For the text-containing cell, return its midpoint in (x, y) coordinate format. 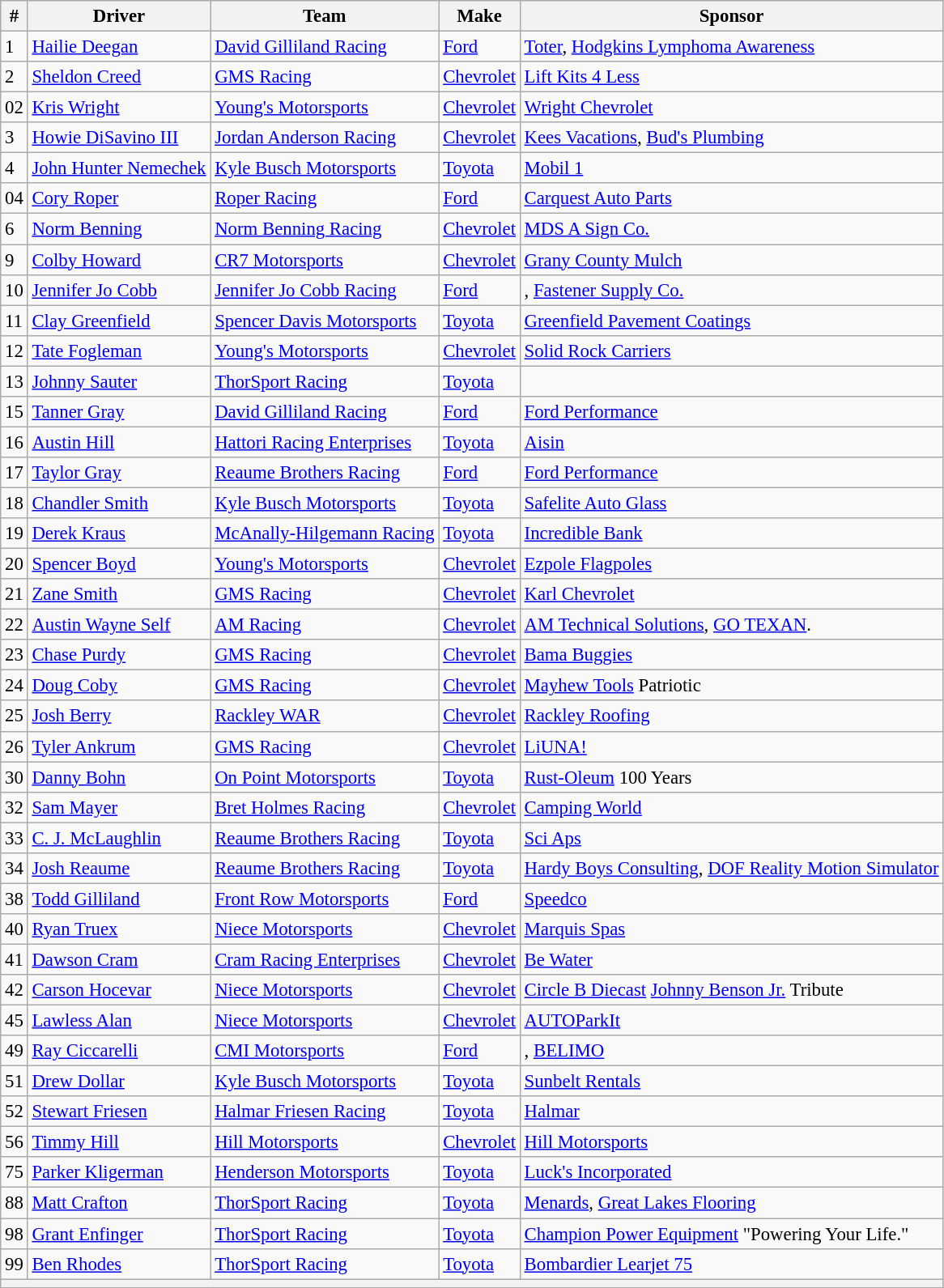
Jennifer Jo Cobb Racing (325, 290)
45 (15, 1021)
Front Row Motorsports (325, 899)
Toter, Hodgkins Lymphoma Awareness (732, 47)
Sci Aps (732, 838)
Ezpole Flagpoles (732, 564)
Clay Greenfield (119, 321)
C. J. McLaughlin (119, 838)
MDS A Sign Co. (732, 229)
Spencer Davis Motorsports (325, 321)
Team (325, 16)
CMI Motorsports (325, 1051)
Cory Roper (119, 198)
12 (15, 351)
Chandler Smith (119, 503)
Jennifer Jo Cobb (119, 290)
Johnny Sauter (119, 381)
Make (479, 16)
20 (15, 564)
Bombardier Learjet 75 (732, 1264)
Ben Rhodes (119, 1264)
, BELIMO (732, 1051)
Marquis Spas (732, 929)
Howie DiSavino III (119, 138)
16 (15, 442)
Mobil 1 (732, 168)
Tyler Ankrum (119, 746)
Spencer Boyd (119, 564)
19 (15, 533)
AUTOParkIt (732, 1021)
2 (15, 77)
Taylor Gray (119, 473)
38 (15, 899)
Rackley WAR (325, 716)
Lawless Alan (119, 1021)
Stewart Friesen (119, 1112)
99 (15, 1264)
Kees Vacations, Bud's Plumbing (732, 138)
Ray Ciccarelli (119, 1051)
Jordan Anderson Racing (325, 138)
Ryan Truex (119, 929)
# (15, 16)
Grany County Mulch (732, 260)
75 (15, 1173)
Circle B Diecast Johnny Benson Jr. Tribute (732, 990)
, Fastener Supply Co. (732, 290)
98 (15, 1234)
42 (15, 990)
Incredible Bank (732, 533)
Colby Howard (119, 260)
Sheldon Creed (119, 77)
Matt Crafton (119, 1203)
Danny Bohn (119, 777)
1 (15, 47)
40 (15, 929)
Lift Kits 4 Less (732, 77)
Chase Purdy (119, 655)
Josh Reaume (119, 869)
Hardy Boys Consulting, DOF Reality Motion Simulator (732, 869)
Greenfield Pavement Coatings (732, 321)
Tanner Gray (119, 412)
Camping World (732, 807)
Bama Buggies (732, 655)
Carquest Auto Parts (732, 198)
32 (15, 807)
Halmar (732, 1112)
Cram Racing Enterprises (325, 959)
Mayhew Tools Patriotic (732, 686)
Drew Dollar (119, 1082)
McAnally-Hilgemann Racing (325, 533)
Zane Smith (119, 594)
51 (15, 1082)
24 (15, 686)
04 (15, 198)
Norm Benning (119, 229)
25 (15, 716)
Timmy Hill (119, 1142)
John Hunter Nemechek (119, 168)
13 (15, 381)
Roper Racing (325, 198)
Austin Wayne Self (119, 625)
Menards, Great Lakes Flooring (732, 1203)
6 (15, 229)
3 (15, 138)
AM Racing (325, 625)
Tate Fogleman (119, 351)
Todd Gilliland (119, 899)
Derek Kraus (119, 533)
21 (15, 594)
Parker Kligerman (119, 1173)
Safelite Auto Glass (732, 503)
9 (15, 260)
4 (15, 168)
Rust-Oleum 100 Years (732, 777)
18 (15, 503)
49 (15, 1051)
Karl Chevrolet (732, 594)
Grant Enfinger (119, 1234)
Bret Holmes Racing (325, 807)
Henderson Motorsports (325, 1173)
Wright Chevrolet (732, 108)
AM Technical Solutions, GO TEXAN. (732, 625)
Austin Hill (119, 442)
Sunbelt Rentals (732, 1082)
41 (15, 959)
Champion Power Equipment "Powering Your Life." (732, 1234)
On Point Motorsports (325, 777)
Be Water (732, 959)
34 (15, 869)
Norm Benning Racing (325, 229)
Hailie Deegan (119, 47)
11 (15, 321)
23 (15, 655)
Sam Mayer (119, 807)
Hattori Racing Enterprises (325, 442)
LiUNA! (732, 746)
30 (15, 777)
52 (15, 1112)
Josh Berry (119, 716)
56 (15, 1142)
Driver (119, 16)
Doug Coby (119, 686)
88 (15, 1203)
33 (15, 838)
26 (15, 746)
Aisin (732, 442)
Sponsor (732, 16)
Rackley Roofing (732, 716)
Dawson Cram (119, 959)
Speedco (732, 899)
15 (15, 412)
02 (15, 108)
Carson Hocevar (119, 990)
10 (15, 290)
Kris Wright (119, 108)
17 (15, 473)
Solid Rock Carriers (732, 351)
Luck's Incorporated (732, 1173)
22 (15, 625)
CR7 Motorsports (325, 260)
Halmar Friesen Racing (325, 1112)
